From the cell containing the given text, extract its center point as [X, Y] coordinate. 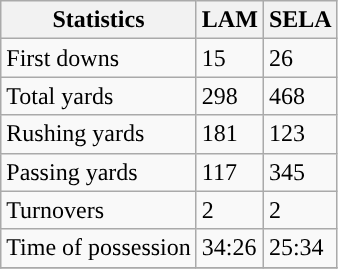
Passing yards [99, 172]
Time of possession [99, 248]
Rushing yards [99, 134]
Turnovers [99, 210]
LAM [230, 20]
345 [300, 172]
Total yards [99, 96]
SELA [300, 20]
181 [230, 134]
First downs [99, 58]
123 [300, 134]
468 [300, 96]
Statistics [99, 20]
34:26 [230, 248]
15 [230, 58]
25:34 [300, 248]
117 [230, 172]
26 [300, 58]
298 [230, 96]
